Search for the cell housing the specified text and yield its (X, Y) center coordinate. 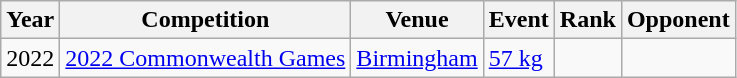
Venue (417, 20)
Birmingham (417, 58)
2022 Commonwealth Games (206, 58)
Opponent (678, 20)
Event (518, 20)
2022 (30, 58)
Year (30, 20)
57 kg (518, 58)
Competition (206, 20)
Rank (588, 20)
